Find where the given text appears and provide that cell's center as [x, y] coordinate. 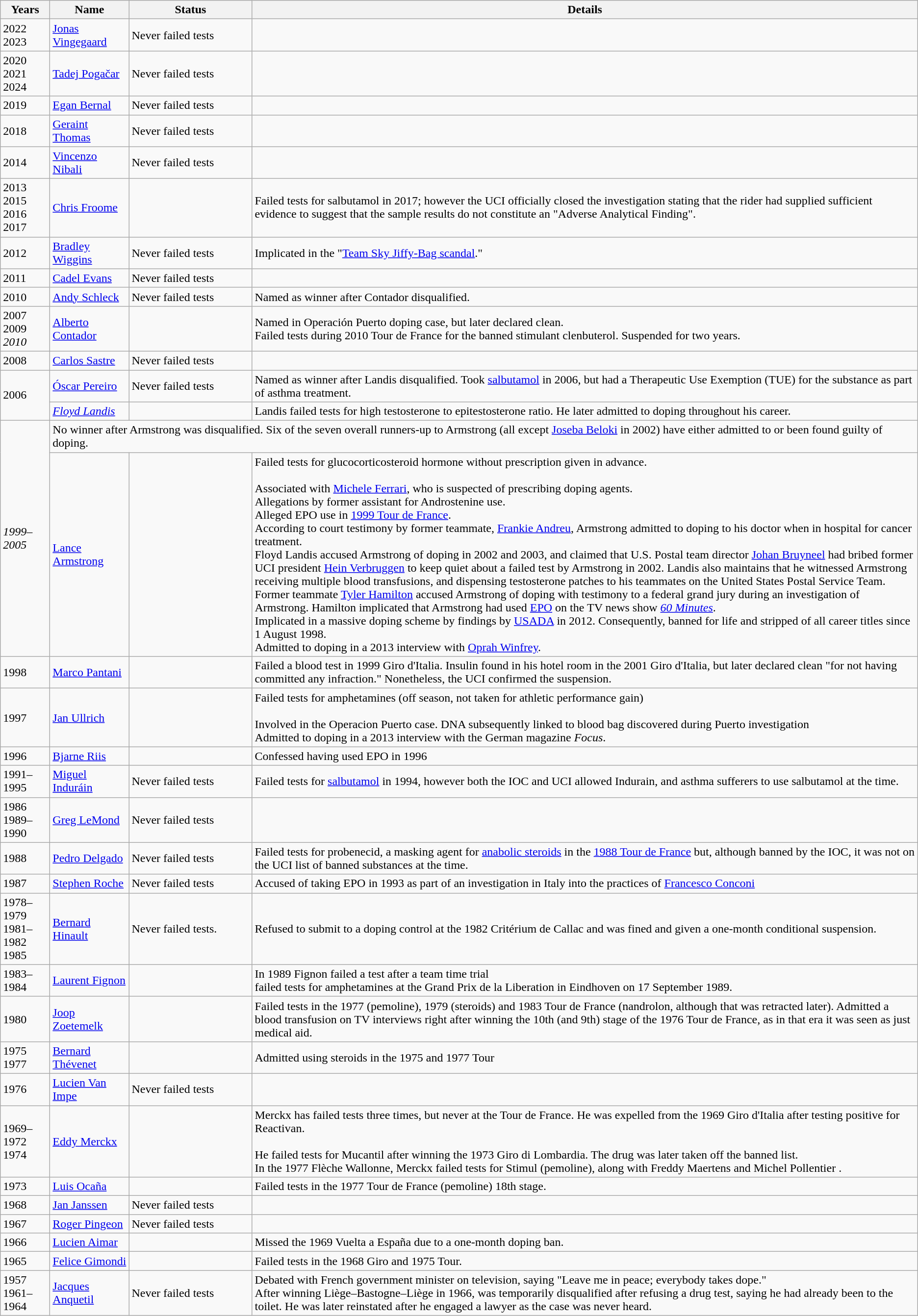
Vincenzo Nibali [89, 163]
Geraint Thomas [89, 130]
2010 [25, 297]
Lucien Van Impe [89, 1089]
Eddy Merckx [89, 1141]
Felice Gimondi [89, 1261]
2019 [25, 105]
Status [190, 10]
2013201520162017 [25, 208]
1987 [25, 884]
Floyd Landis [89, 411]
1983–1984 [25, 981]
Stephen Roche [89, 884]
1976 [25, 1089]
1991–1995 [25, 782]
Missed the 1969 Vuelta a España due to a one-month doping ban. [585, 1242]
Landis failed tests for high testosterone to epitestosterone ratio. He later admitted to doping throughout his career. [585, 411]
Chris Froome [89, 208]
Never failed tests. [190, 929]
Admitted using steroids in the 1975 and 1977 Tour [585, 1057]
Implicated in the "Team Sky Jiffy-Bag scandal." [585, 253]
1980 [25, 1019]
Lucien Aimar [89, 1242]
1978–19791981–19821985 [25, 929]
Jan Ullrich [89, 718]
1966 [25, 1242]
Luis Ocaña [89, 1187]
1999–2005 [25, 538]
Accused of taking EPO in 1993 as part of an investigation in Italy into the practices of Francesco Conconi [585, 884]
Roger Pingeon [89, 1224]
Pedro Delgado [89, 858]
1968 [25, 1205]
Alberto Contador [89, 329]
2006 [25, 395]
1967 [25, 1224]
200720092010 [25, 329]
Details [585, 10]
Greg LeMond [89, 820]
Miguel Induráin [89, 782]
Jacques Anquetil [89, 1293]
1965 [25, 1261]
1973 [25, 1187]
Bernard Hinault [89, 929]
20222023 [25, 35]
Bradley Wiggins [89, 253]
Andy Schleck [89, 297]
Tadej Pogačar [89, 74]
2008 [25, 360]
Failed tests in the 1968 Giro and 1975 Tour. [585, 1261]
Carlos Sastre [89, 360]
2014 [25, 163]
Name [89, 10]
1996 [25, 756]
Laurent Fignon [89, 981]
Failed tests for salbutamol in 1994, however both the IOC and UCI allowed Indurain, and asthma sufferers to use salbutamol at the time. [585, 782]
Years [25, 10]
Confessed having used EPO in 1996 [585, 756]
2011 [25, 278]
Marco Pantani [89, 673]
Cadel Evans [89, 278]
1969–19721974 [25, 1141]
Jan Janssen [89, 1205]
Bernard Thévenet [89, 1057]
Refused to submit to a doping control at the 1982 Critérium de Callac and was fined and given a one-month conditional suspension. [585, 929]
1997 [25, 718]
1998 [25, 673]
Lance Armstrong [89, 555]
Named as winner after Contador disqualified. [585, 297]
Óscar Pereiro [89, 385]
19861989–1990 [25, 820]
19571961–1964 [25, 1293]
Failed tests in the 1977 Tour de France (pemoline) 18th stage. [585, 1187]
202020212024 [25, 74]
2018 [25, 130]
1988 [25, 858]
2012 [25, 253]
19751977 [25, 1057]
Bjarne Riis [89, 756]
Joop Zoetemelk [89, 1019]
Egan Bernal [89, 105]
Jonas Vingegaard [89, 35]
